Pinpoint the cell where the given text exists, returning its [X, Y] midpoint coordinate. 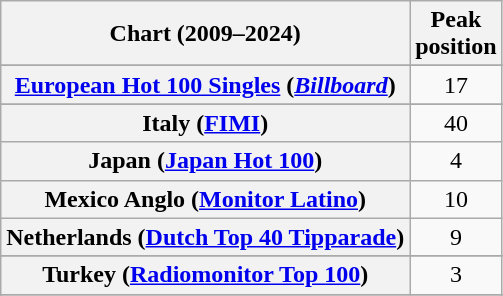
3 [456, 275]
European Hot 100 Singles (Billboard) [206, 85]
9 [456, 237]
10 [456, 199]
Netherlands (Dutch Top 40 Tipparade) [206, 237]
17 [456, 85]
Peakposition [456, 34]
Turkey (Radiomonitor Top 100) [206, 275]
Mexico Anglo (Monitor Latino) [206, 199]
Chart (2009–2024) [206, 34]
Italy (FIMI) [206, 123]
4 [456, 161]
Japan (Japan Hot 100) [206, 161]
40 [456, 123]
